Locate the cell with the specified text and output its (X, Y) center coordinate. 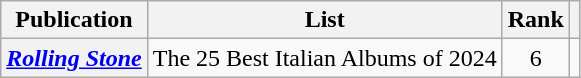
Rank (536, 20)
The 25 Best Italian Albums of 2024 (324, 58)
List (324, 20)
Rolling Stone (74, 58)
Publication (74, 20)
6 (536, 58)
